Scan for the cell matching the given text and deliver its (X, Y) coordinate at center. 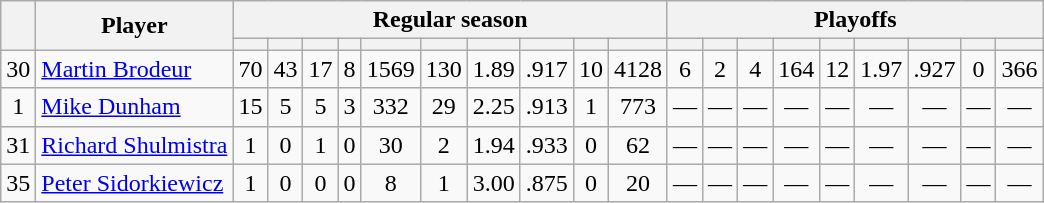
Mike Dunham (134, 107)
6 (684, 69)
3.00 (494, 183)
Regular season (450, 20)
.917 (546, 69)
17 (320, 69)
4 (756, 69)
4128 (638, 69)
43 (286, 69)
31 (18, 145)
35 (18, 183)
332 (390, 107)
12 (838, 69)
Player (134, 26)
773 (638, 107)
130 (444, 69)
29 (444, 107)
10 (590, 69)
70 (250, 69)
62 (638, 145)
366 (1020, 69)
1.94 (494, 145)
20 (638, 183)
1.97 (882, 69)
Peter Sidorkiewicz (134, 183)
.913 (546, 107)
.875 (546, 183)
3 (350, 107)
15 (250, 107)
2.25 (494, 107)
1.89 (494, 69)
Playoffs (855, 20)
Richard Shulmistra (134, 145)
Martin Brodeur (134, 69)
164 (796, 69)
.927 (934, 69)
.933 (546, 145)
1569 (390, 69)
